Pinpoint the cell where the given text exists, returning its (x, y) midpoint coordinate. 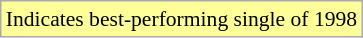
Indicates best-performing single of 1998 (182, 19)
